Return the [x, y] coordinate for the center point of the cell that contains the specified text.  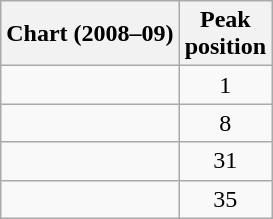
Chart (2008–09) [90, 34]
8 [225, 123]
Peakposition [225, 34]
35 [225, 199]
31 [225, 161]
1 [225, 85]
